Scan for the cell matching the given text and deliver its (x, y) coordinate at center. 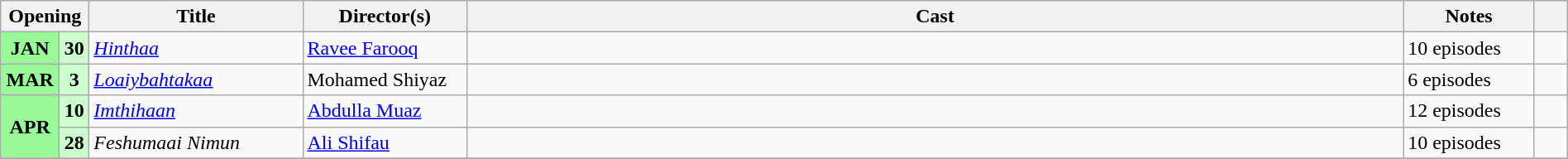
MAR (30, 79)
Mohamed Shiyaz (385, 79)
Hinthaa (196, 48)
Title (196, 17)
28 (74, 142)
10 (74, 111)
Ali Shifau (385, 142)
Ravee Farooq (385, 48)
Director(s) (385, 17)
12 episodes (1469, 111)
Loaiybahtakaa (196, 79)
Imthihaan (196, 111)
6 episodes (1469, 79)
Cast (935, 17)
Abdulla Muaz (385, 111)
JAN (30, 48)
Notes (1469, 17)
APR (30, 127)
Feshumaai Nimun (196, 142)
30 (74, 48)
Opening (45, 17)
3 (74, 79)
